Provide the (X, Y) coordinate of the cell's center where the given text is located.  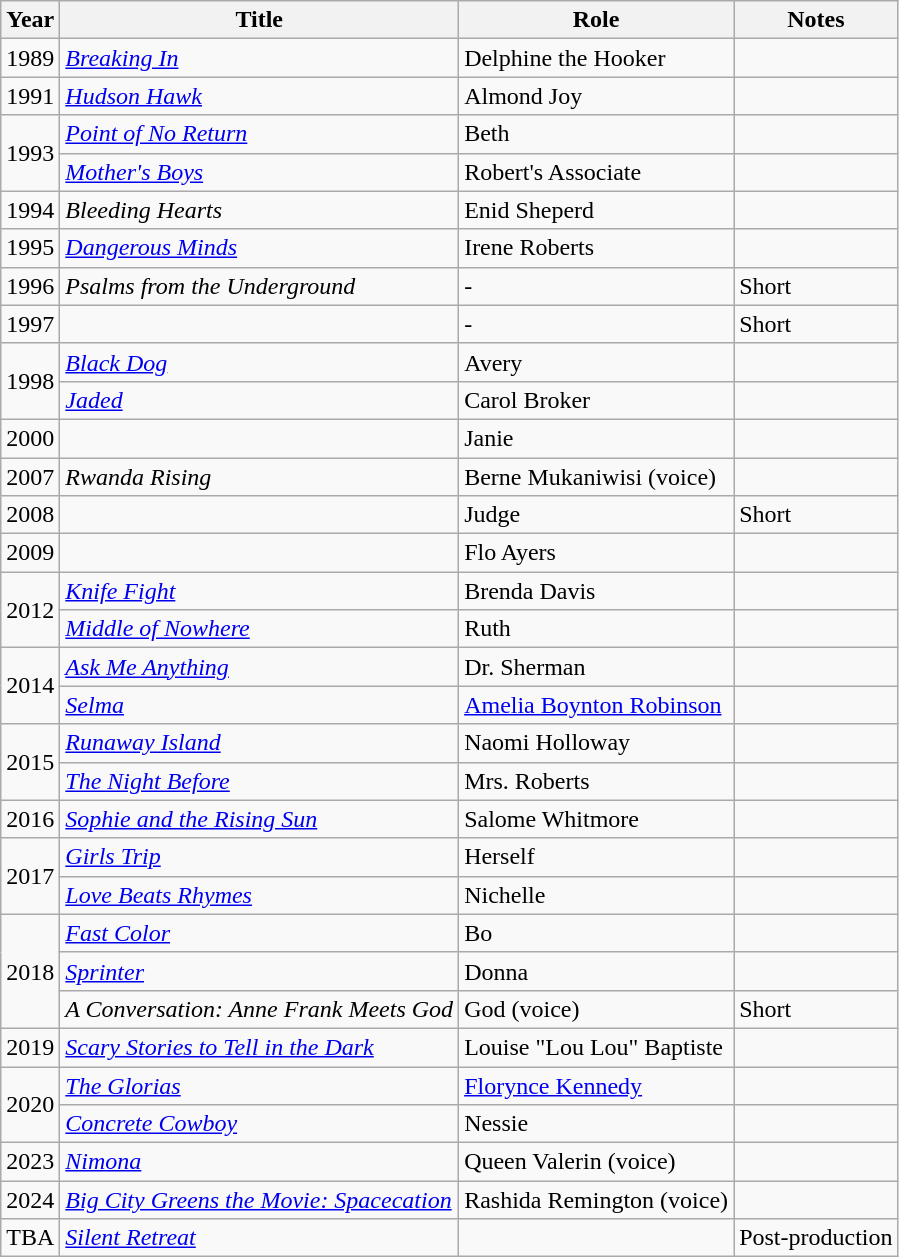
1989 (30, 58)
2008 (30, 515)
2009 (30, 553)
2016 (30, 819)
Bo (596, 933)
Avery (596, 362)
Scary Stories to Tell in the Dark (260, 1047)
The Glorias (260, 1085)
Donna (596, 971)
Florynce Kennedy (596, 1085)
Mother's Boys (260, 172)
Jaded (260, 400)
Berne Mukaniwisi (voice) (596, 477)
Janie (596, 438)
Rwanda Rising (260, 477)
Selma (260, 705)
Psalms from the Underground (260, 286)
Concrete Cowboy (260, 1124)
1997 (30, 324)
Flo Ayers (596, 553)
God (voice) (596, 1009)
2019 (30, 1047)
Amelia Boynton Robinson (596, 705)
2017 (30, 876)
Runaway Island (260, 743)
2018 (30, 971)
Knife Fight (260, 591)
Big City Greens the Movie: Spacecation (260, 1200)
1991 (30, 96)
Brenda Davis (596, 591)
Year (30, 20)
Sophie and the Rising Sun (260, 819)
Rashida Remington (voice) (596, 1200)
1995 (30, 248)
The Night Before (260, 781)
Nessie (596, 1124)
Black Dog (260, 362)
1998 (30, 381)
Point of No Return (260, 134)
Bleeding Hearts (260, 210)
Breaking In (260, 58)
Hudson Hawk (260, 96)
Almond Joy (596, 96)
Nimona (260, 1162)
Robert's Associate (596, 172)
Carol Broker (596, 400)
Beth (596, 134)
Love Beats Rhymes (260, 895)
2014 (30, 686)
Herself (596, 857)
Notes (816, 20)
1994 (30, 210)
2020 (30, 1104)
Girls Trip (260, 857)
Queen Valerin (voice) (596, 1162)
Role (596, 20)
Ruth (596, 629)
TBA (30, 1238)
Naomi Holloway (596, 743)
2000 (30, 438)
2023 (30, 1162)
1993 (30, 153)
Nichelle (596, 895)
2012 (30, 610)
2007 (30, 477)
Sprinter (260, 971)
Dangerous Minds (260, 248)
Dr. Sherman (596, 667)
Post-production (816, 1238)
2024 (30, 1200)
Louise "Lou Lou" Baptiste (596, 1047)
Judge (596, 515)
Delphine the Hooker (596, 58)
A Conversation: Anne Frank Meets God (260, 1009)
Silent Retreat (260, 1238)
Salome Whitmore (596, 819)
Ask Me Anything (260, 667)
Middle of Nowhere (260, 629)
Irene Roberts (596, 248)
2015 (30, 762)
Fast Color (260, 933)
Enid Sheperd (596, 210)
Mrs. Roberts (596, 781)
1996 (30, 286)
Title (260, 20)
